From the cell containing the given text, extract its center point as [X, Y] coordinate. 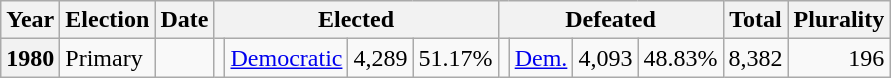
Dem. [541, 58]
Election [108, 20]
8,382 [756, 58]
196 [839, 58]
Democratic [286, 58]
51.17% [456, 58]
Year [30, 20]
Plurality [839, 20]
Defeated [610, 20]
1980 [30, 58]
Total [756, 20]
Date [184, 20]
4,093 [606, 58]
Elected [356, 20]
Primary [108, 58]
48.83% [680, 58]
4,289 [380, 58]
